Search for the cell housing the specified text and yield its (x, y) center coordinate. 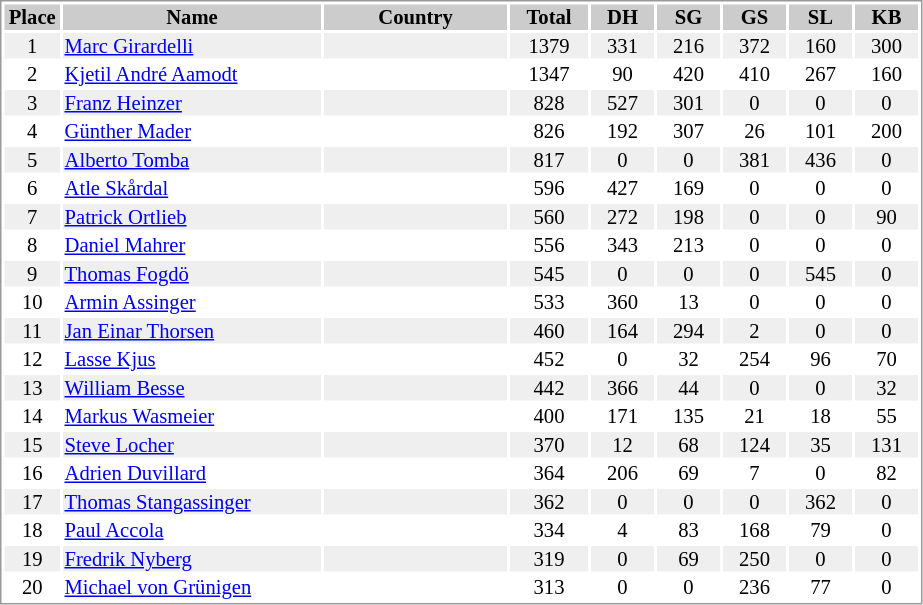
16 (32, 473)
442 (549, 388)
343 (622, 245)
Günther Mader (192, 131)
GS (754, 17)
35 (820, 445)
370 (549, 445)
192 (622, 131)
171 (622, 417)
206 (622, 473)
70 (886, 359)
Alberto Tomba (192, 160)
250 (754, 559)
334 (549, 531)
DH (622, 17)
21 (754, 417)
15 (32, 445)
360 (622, 303)
267 (820, 75)
SL (820, 17)
17 (32, 502)
Place (32, 17)
300 (886, 46)
331 (622, 46)
KB (886, 17)
William Besse (192, 388)
213 (688, 245)
301 (688, 103)
77 (820, 587)
817 (549, 160)
14 (32, 417)
Total (549, 17)
9 (32, 274)
452 (549, 359)
82 (886, 473)
19 (32, 559)
124 (754, 445)
1347 (549, 75)
410 (754, 75)
307 (688, 131)
Armin Assinger (192, 303)
3 (32, 103)
8 (32, 245)
Thomas Fogdö (192, 274)
Markus Wasmeier (192, 417)
11 (32, 331)
313 (549, 587)
Fredrik Nyberg (192, 559)
460 (549, 331)
420 (688, 75)
6 (32, 189)
200 (886, 131)
Country (416, 17)
135 (688, 417)
596 (549, 189)
Adrien Duvillard (192, 473)
169 (688, 189)
216 (688, 46)
Steve Locher (192, 445)
101 (820, 131)
533 (549, 303)
Kjetil André Aamodt (192, 75)
828 (549, 103)
131 (886, 445)
Jan Einar Thorsen (192, 331)
26 (754, 131)
Patrick Ortlieb (192, 217)
294 (688, 331)
427 (622, 189)
Lasse Kjus (192, 359)
5 (32, 160)
Atle Skårdal (192, 189)
1 (32, 46)
254 (754, 359)
Franz Heinzer (192, 103)
527 (622, 103)
272 (622, 217)
Marc Girardelli (192, 46)
198 (688, 217)
1379 (549, 46)
364 (549, 473)
SG (688, 17)
Daniel Mahrer (192, 245)
83 (688, 531)
55 (886, 417)
164 (622, 331)
68 (688, 445)
Michael von Grünigen (192, 587)
400 (549, 417)
236 (754, 587)
366 (622, 388)
Paul Accola (192, 531)
20 (32, 587)
556 (549, 245)
44 (688, 388)
381 (754, 160)
168 (754, 531)
Name (192, 17)
10 (32, 303)
826 (549, 131)
436 (820, 160)
96 (820, 359)
Thomas Stangassinger (192, 502)
560 (549, 217)
79 (820, 531)
372 (754, 46)
319 (549, 559)
